From the cell containing the given text, extract its center point as (x, y) coordinate. 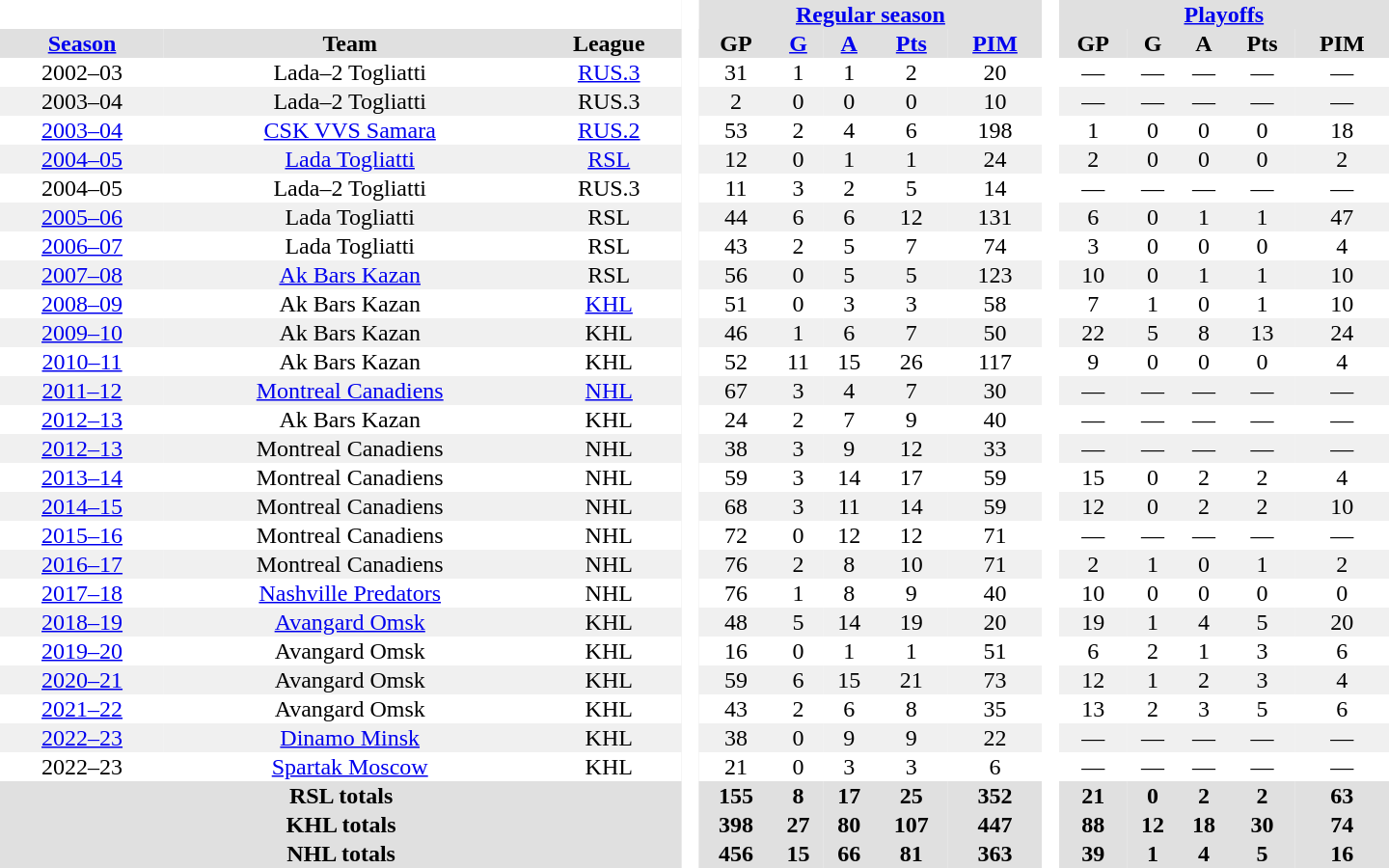
123 (995, 275)
KHL totals (341, 825)
363 (995, 854)
2013–14 (82, 477)
2010–11 (82, 362)
58 (995, 304)
2021–22 (82, 709)
2017–18 (82, 593)
117 (995, 362)
72 (736, 535)
33 (995, 448)
31 (736, 72)
131 (995, 217)
66 (849, 854)
NHL totals (341, 854)
352 (995, 796)
107 (912, 825)
53 (736, 130)
League (609, 43)
2008–09 (82, 304)
26 (912, 362)
2016–17 (82, 564)
73 (995, 680)
Season (82, 43)
2020–21 (82, 680)
Regular season (870, 14)
Team (349, 43)
35 (995, 709)
25 (912, 796)
81 (912, 854)
Nashville Predators (349, 593)
398 (736, 825)
39 (1094, 854)
48 (736, 622)
2019–20 (82, 651)
2015–16 (82, 535)
2006–07 (82, 246)
2005–06 (82, 217)
Playoffs (1224, 14)
198 (995, 130)
Spartak Moscow (349, 767)
2014–15 (82, 506)
447 (995, 825)
27 (799, 825)
68 (736, 506)
67 (736, 391)
2018–19 (82, 622)
56 (736, 275)
456 (736, 854)
CSK VVS Samara (349, 130)
50 (995, 333)
2002–03 (82, 72)
2007–08 (82, 275)
52 (736, 362)
2009–10 (82, 333)
44 (736, 217)
80 (849, 825)
46 (736, 333)
2011–12 (82, 391)
88 (1094, 825)
RSL totals (341, 796)
63 (1343, 796)
155 (736, 796)
Dinamo Minsk (349, 738)
47 (1343, 217)
RUS.2 (609, 130)
